Extract the [X, Y] coordinate from the center of the cell holding the provided text.  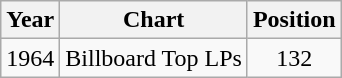
Position [294, 20]
Billboard Top LPs [154, 58]
Chart [154, 20]
132 [294, 58]
Year [30, 20]
1964 [30, 58]
